Scan for the cell matching the given text and deliver its [X, Y] coordinate at center. 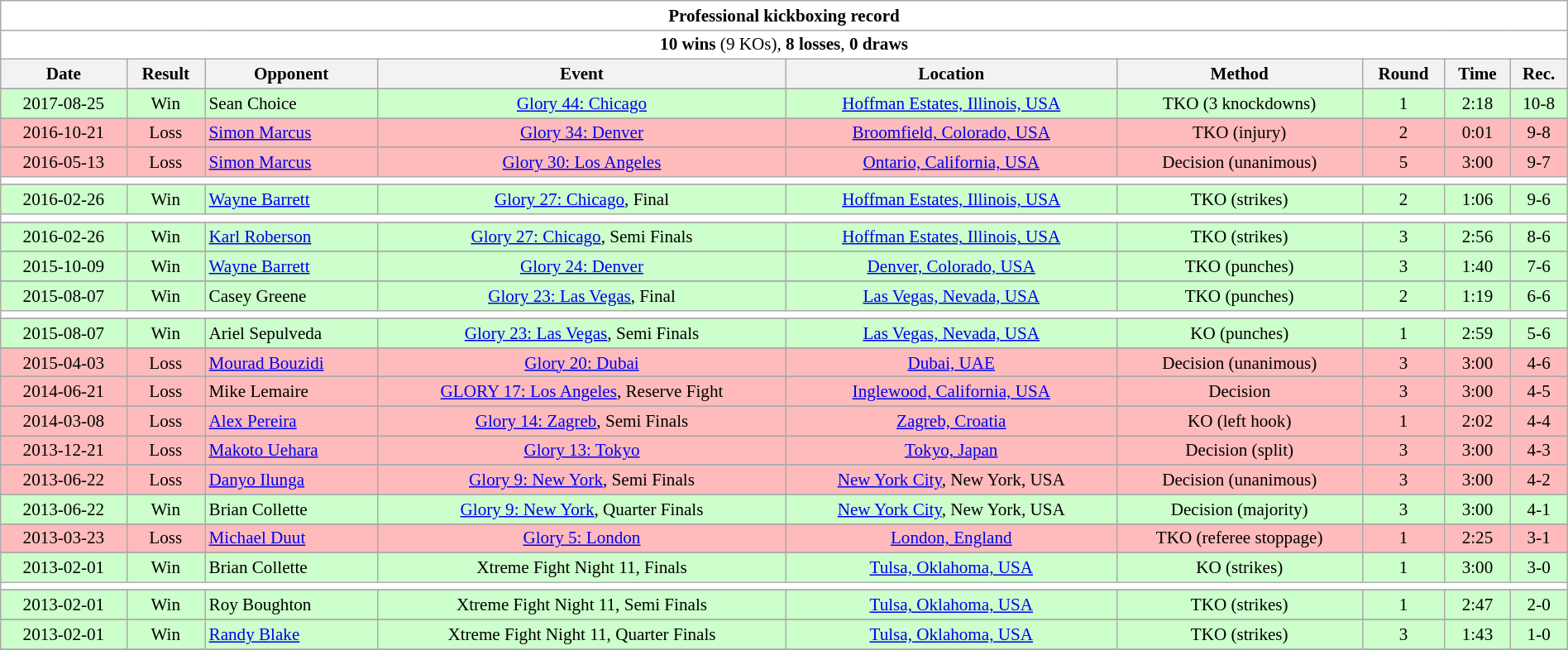
2:59 [1477, 332]
9-6 [1538, 198]
Casey Greene [291, 296]
1:06 [1477, 198]
2:25 [1477, 538]
6-6 [1538, 296]
Glory 20: Dubai [582, 362]
Ariel Sepulveda [291, 332]
Decision [1239, 392]
Glory 23: Las Vegas, Semi Finals [582, 332]
2013-12-21 [64, 450]
Glory 9: New York, Semi Finals [582, 480]
2015-10-09 [64, 266]
GLORY 17: Los Angeles, Reserve Fight [582, 392]
Alex Pereira [291, 420]
10 wins (9 KOs), 8 losses, 0 draws [784, 45]
4-4 [1538, 420]
Glory 24: Denver [582, 266]
9-8 [1538, 132]
4-6 [1538, 362]
Michael Duut [291, 538]
2014-03-08 [64, 420]
4-2 [1538, 480]
Denver, Colorado, USA [951, 266]
Method [1239, 74]
Xtreme Fight Night 11, Finals [582, 567]
Xtreme Fight Night 11, Semi Finals [582, 605]
9-7 [1538, 162]
7-6 [1538, 266]
2013-03-23 [64, 538]
London, England [951, 538]
1:40 [1477, 266]
Glory 9: New York, Quarter Finals [582, 509]
Result [165, 74]
Sean Choice [291, 103]
Date [64, 74]
Glory 44: Chicago [582, 103]
2:18 [1477, 103]
Broomfield, Colorado, USA [951, 132]
2014-06-21 [64, 392]
Glory 30: Los Angeles [582, 162]
Glory 14: Zagreb, Semi Finals [582, 420]
Makoto Uehara [291, 450]
Decision (majority) [1239, 509]
2-0 [1538, 605]
4-3 [1538, 450]
Decision (split) [1239, 450]
Time [1477, 74]
Event [582, 74]
4-5 [1538, 392]
Mike Lemaire [291, 392]
KO (punches) [1239, 332]
Mourad Bouzidi [291, 362]
TKO (referee stoppage) [1239, 538]
3-1 [1538, 538]
Ontario, California, USA [951, 162]
Dubai, UAE [951, 362]
Glory 5: London [582, 538]
Professional kickboxing record [784, 15]
2016-10-21 [64, 132]
Glory 27: Chicago, Final [582, 198]
4-1 [1538, 509]
Danyo Ilunga [291, 480]
2:47 [1477, 605]
Tokyo, Japan [951, 450]
8-6 [1538, 237]
Glory 23: Las Vegas, Final [582, 296]
5-6 [1538, 332]
1:19 [1477, 296]
KO (strikes) [1239, 567]
Zagreb, Croatia [951, 420]
Glory 27: Chicago, Semi Finals [582, 237]
TKO (injury) [1239, 132]
Xtreme Fight Night 11, Quarter Finals [582, 633]
5 [1403, 162]
KO (left hook) [1239, 420]
2:56 [1477, 237]
Randy Blake [291, 633]
Opponent [291, 74]
Round [1403, 74]
Rec. [1538, 74]
1-0 [1538, 633]
3-0 [1538, 567]
Location [951, 74]
2016-05-13 [64, 162]
0:01 [1477, 132]
Glory 34: Denver [582, 132]
Karl Roberson [291, 237]
2:02 [1477, 420]
1:43 [1477, 633]
Roy Boughton [291, 605]
TKO (3 knockdowns) [1239, 103]
10-8 [1538, 103]
2015-04-03 [64, 362]
Inglewood, California, USA [951, 392]
Glory 13: Tokyo [582, 450]
2017-08-25 [64, 103]
